Capture the cell that displays the provided text and extract its [X, Y] central coordinate. 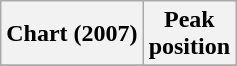
Peakposition [189, 34]
Chart (2007) [72, 34]
